Search for the cell housing the specified text and yield its [x, y] center coordinate. 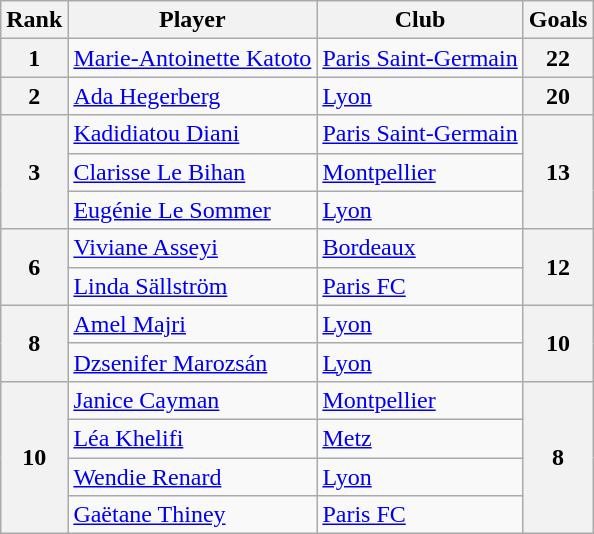
Eugénie Le Sommer [192, 210]
Player [192, 20]
Léa Khelifi [192, 438]
20 [558, 96]
13 [558, 172]
Metz [420, 438]
Dzsenifer Marozsán [192, 362]
Linda Sällström [192, 286]
Viviane Asseyi [192, 248]
Kadidiatou Diani [192, 134]
2 [34, 96]
Goals [558, 20]
Ada Hegerberg [192, 96]
Janice Cayman [192, 400]
3 [34, 172]
Wendie Renard [192, 477]
22 [558, 58]
12 [558, 267]
Rank [34, 20]
Club [420, 20]
6 [34, 267]
Gaëtane Thiney [192, 515]
Bordeaux [420, 248]
1 [34, 58]
Amel Majri [192, 324]
Marie-Antoinette Katoto [192, 58]
Clarisse Le Bihan [192, 172]
